Return (X, Y) of the center of cell containing provided text 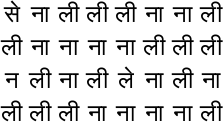
ले (126, 80)
